Locate the cell with the specified text and output its [X, Y] center coordinate. 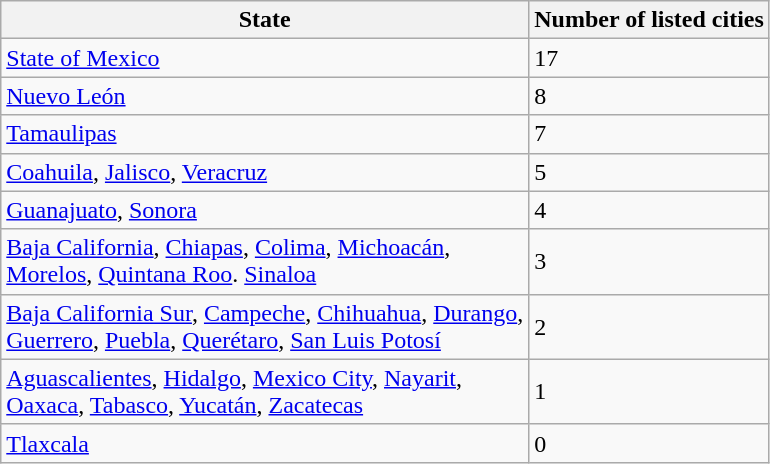
0 [650, 443]
Nuevo León [265, 96]
Tlaxcala [265, 443]
State of Mexico [265, 58]
Tamaulipas [265, 134]
7 [650, 134]
5 [650, 172]
Number of listed cities [650, 20]
Coahuila, Jalisco, Veracruz [265, 172]
Aguascalientes, Hidalgo, Mexico City, Nayarit,Oaxaca, Tabasco, Yucatán, Zacatecas [265, 392]
Guanajuato, Sonora [265, 210]
3 [650, 262]
1 [650, 392]
State [265, 20]
8 [650, 96]
Baja California, Chiapas, Colima, Michoacán,Morelos, Quintana Roo. Sinaloa [265, 262]
Baja California Sur, Campeche, Chihuahua, Durango,Guerrero, Puebla, Querétaro, San Luis Potosí [265, 326]
17 [650, 58]
2 [650, 326]
4 [650, 210]
